Find where the given text appears and provide that cell's center as (X, Y) coordinate. 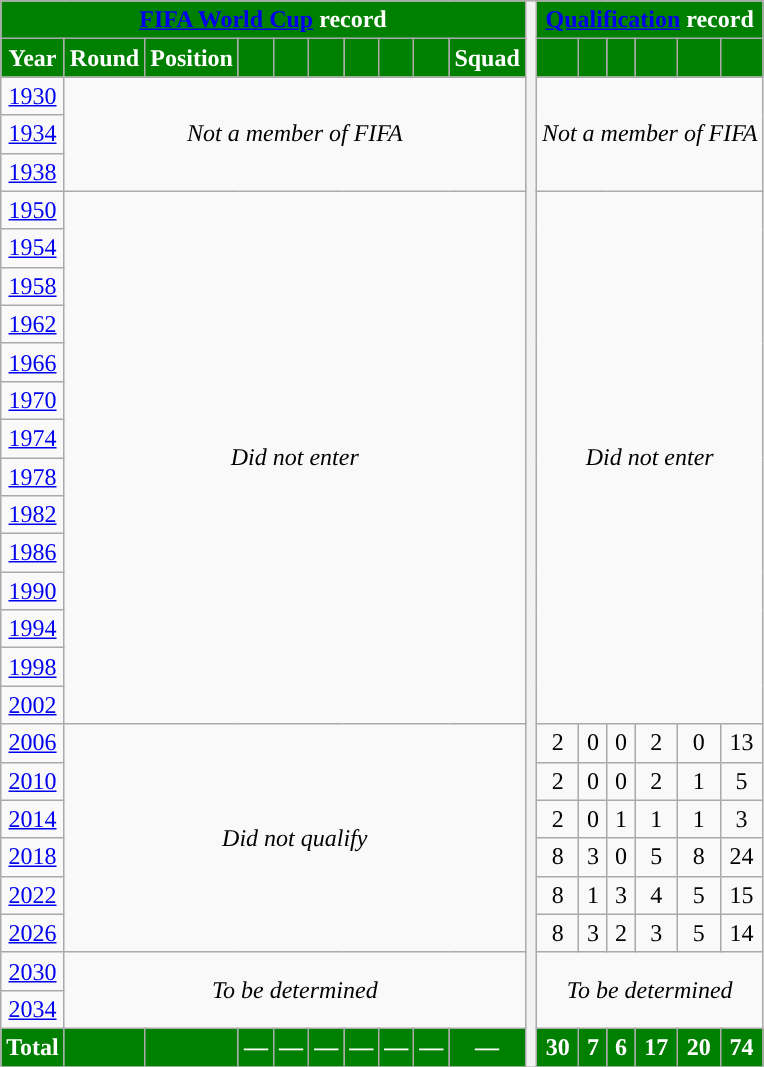
Did not qualify (294, 838)
Position (192, 58)
17 (656, 1047)
6 (621, 1047)
2006 (33, 743)
1954 (33, 248)
1990 (33, 591)
1982 (33, 515)
2014 (33, 819)
1930 (33, 96)
1962 (33, 324)
1934 (33, 134)
2010 (33, 781)
1950 (33, 210)
Round (104, 58)
1978 (33, 477)
1974 (33, 438)
74 (742, 1047)
14 (742, 933)
2030 (33, 971)
1966 (33, 362)
FIFA World Cup record (264, 20)
13 (742, 743)
Year (33, 58)
15 (742, 895)
4 (656, 895)
30 (558, 1047)
1938 (33, 172)
Total (33, 1047)
Qualification record (650, 20)
2022 (33, 895)
7 (593, 1047)
2018 (33, 857)
20 (700, 1047)
2034 (33, 1009)
Squad (487, 58)
2026 (33, 933)
1958 (33, 286)
1986 (33, 553)
24 (742, 857)
1970 (33, 400)
2002 (33, 705)
1994 (33, 629)
1998 (33, 667)
